Return [X, Y] of the center of cell containing provided text 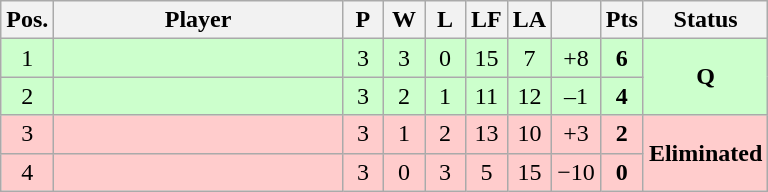
−10 [576, 172]
Status [705, 20]
–1 [576, 96]
LA [529, 20]
7 [529, 58]
+3 [576, 134]
12 [529, 96]
Pts [622, 20]
6 [622, 58]
W [404, 20]
13 [487, 134]
L [444, 20]
Pos. [28, 20]
11 [487, 96]
LF [487, 20]
10 [529, 134]
Player [198, 20]
P [362, 20]
Eliminated [705, 153]
Q [705, 77]
+8 [576, 58]
5 [487, 172]
